Search for the cell housing the specified text and yield its (x, y) center coordinate. 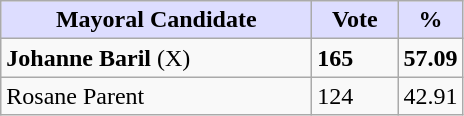
Johanne Baril (X) (156, 58)
165 (355, 58)
57.09 (430, 58)
124 (355, 96)
Mayoral Candidate (156, 20)
% (430, 20)
Rosane Parent (156, 96)
42.91 (430, 96)
Vote (355, 20)
